Scan for the cell matching the given text and deliver its [x, y] coordinate at center. 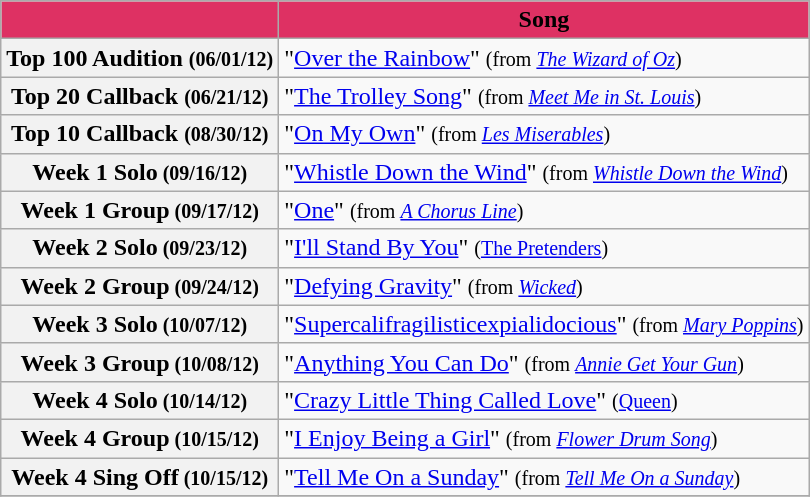
"Tell Me On a Sunday" (from Tell Me On a Sunday) [544, 477]
Week 2 Group (09/24/12) [140, 286]
Week 1 Group (09/17/12) [140, 210]
Top 20 Callback (06/21/12) [140, 96]
"Defying Gravity" (from Wicked) [544, 286]
Song [544, 20]
"On My Own" (from Les Miserables) [544, 134]
"I Enjoy Being a Girl" (from Flower Drum Song) [544, 438]
Week 2 Solo (09/23/12) [140, 248]
Week 3 Solo (10/07/12) [140, 324]
Top 100 Audition (06/01/12) [140, 58]
Week 4 Sing Off (10/15/12) [140, 477]
"Over the Rainbow" (from The Wizard of Oz) [544, 58]
"I'll Stand By You" (The Pretenders) [544, 248]
Top 10 Callback (08/30/12) [140, 134]
"Whistle Down the Wind" (from Whistle Down the Wind) [544, 172]
"Anything You Can Do" (from Annie Get Your Gun) [544, 362]
Week 4 Group (10/15/12) [140, 438]
"The Trolley Song" (from Meet Me in St. Louis) [544, 96]
Week 4 Solo (10/14/12) [140, 400]
Week 3 Group (10/08/12) [140, 362]
"Crazy Little Thing Called Love" (Queen) [544, 400]
Week 1 Solo (09/16/12) [140, 172]
"One" (from A Chorus Line) [544, 210]
"Supercalifragilisticexpialidocious" (from Mary Poppins) [544, 324]
